Output the (X, Y) coordinate of the center of the cell containing the given text.  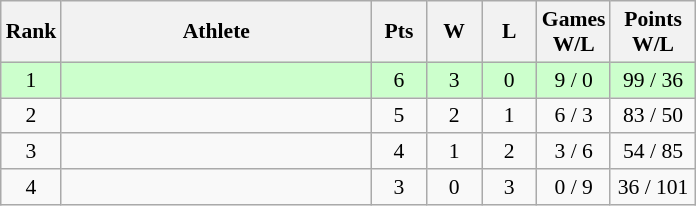
W (454, 32)
0 / 9 (574, 187)
99 / 36 (652, 80)
5 (398, 116)
6 (398, 80)
Athlete (216, 32)
6 / 3 (574, 116)
54 / 85 (652, 152)
Rank (32, 32)
3 / 6 (574, 152)
GamesW/L (574, 32)
83 / 50 (652, 116)
9 / 0 (574, 80)
Pts (398, 32)
PointsW/L (652, 32)
36 / 101 (652, 187)
L (510, 32)
